Detect which cell encompasses the target text, then output its (x, y) center coordinate. 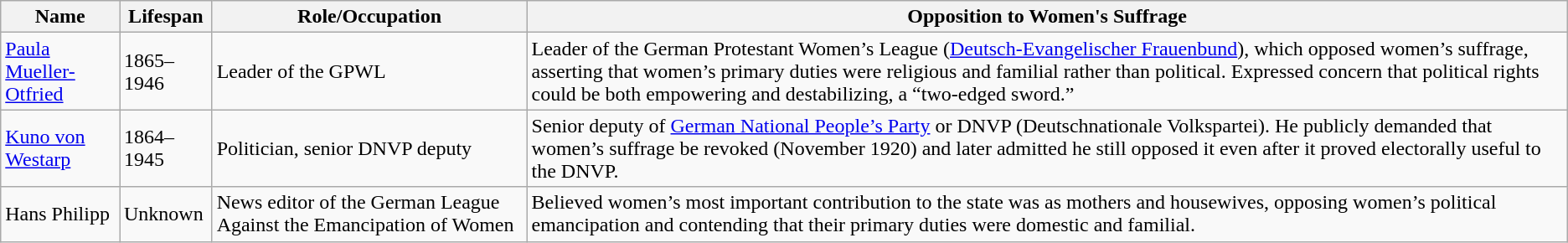
Unknown (166, 215)
Role/Occupation (369, 17)
Opposition to Women's Suffrage (1047, 17)
Leader of the GPWL (369, 71)
1865–1946 (166, 71)
Name (60, 17)
Hans Philipp (60, 215)
Politician, senior DNVP deputy (369, 148)
Lifespan (166, 17)
1864–1945 (166, 148)
Paula Mueller-Otfried (60, 71)
Kuno von Westarp (60, 148)
News editor of the German League Against the Emancipation of Women (369, 215)
